Provide the [x, y] coordinate of the cell's center where the given text is located.  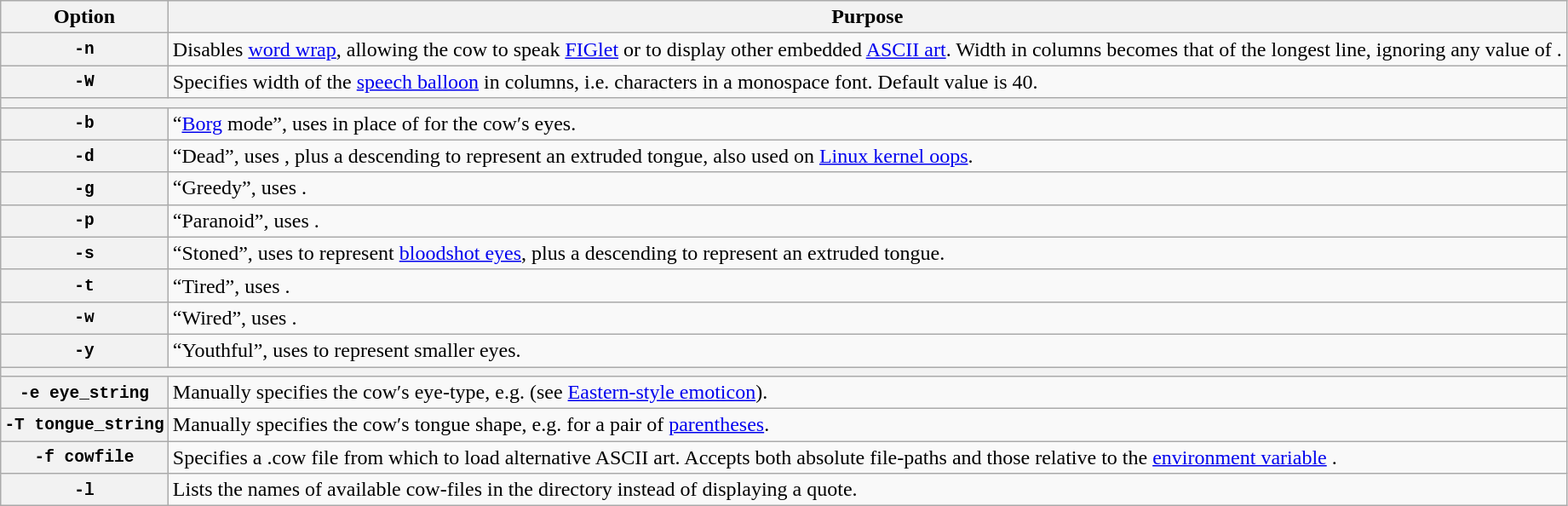
Manually specifies the cow′s eye-type, e.g. (see Eastern-style emoticon). [867, 393]
“Youthful”, uses to represent smaller eyes. [867, 350]
Manually specifies the cow′s tongue shape, e.g. for a pair of parentheses. [867, 425]
“Borg mode”, uses in place of for the cow′s eyes. [867, 124]
Option [85, 17]
Specifies width of the speech balloon in columns, i.e. characters in a monospace font. Default value is 40. [867, 82]
-e eye_string [85, 393]
Purpose [867, 17]
“Dead”, uses , plus a descending to represent an extruded tongue, also used on Linux kernel oops. [867, 156]
-y [85, 350]
Lists the names of available cow-files in the directory instead of displaying a quote. [867, 490]
-d [85, 156]
-f cowfile [85, 457]
“Paranoid”, uses . [867, 221]
-g [85, 188]
-l [85, 490]
“Greedy”, uses . [867, 188]
-w [85, 318]
-W [85, 82]
-T tongue_string [85, 425]
-t [85, 285]
Specifies a .cow file from which to load alternative ASCII art. Accepts both absolute file-paths and those relative to the environment variable . [867, 457]
-p [85, 221]
-n [85, 49]
“Stoned”, uses to represent bloodshot eyes, plus a descending to represent an extruded tongue. [867, 253]
-b [85, 124]
-s [85, 253]
“Tired”, uses . [867, 285]
“Wired”, uses . [867, 318]
